Determine the (x, y) coordinate at the center of the cell enclosing the given text.  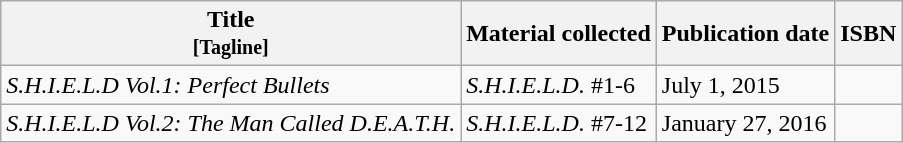
S.H.I.E.L.D Vol.2: The Man Called D.E.A.T.H. (231, 123)
Publication date (745, 34)
S.H.I.E.L.D Vol.1: Perfect Bullets (231, 85)
Title[Tagline] (231, 34)
January 27, 2016 (745, 123)
July 1, 2015 (745, 85)
S.H.I.E.L.D. #7-12 (559, 123)
Material collected (559, 34)
ISBN (868, 34)
S.H.I.E.L.D. #1-6 (559, 85)
